Identify which cell holds the provided text, then report its (X, Y) central coordinate. 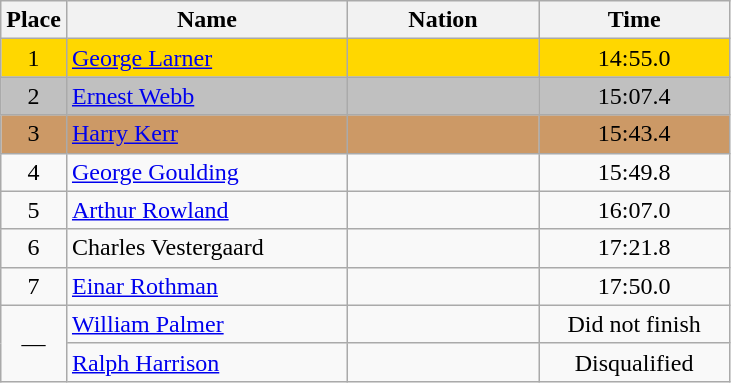
17:21.8 (634, 248)
Ernest Webb (206, 96)
George Larner (206, 58)
14:55.0 (634, 58)
George Goulding (206, 172)
Arthur Rowland (206, 210)
Time (634, 20)
2 (34, 96)
Einar Rothman (206, 286)
Nation (444, 20)
4 (34, 172)
Harry Kerr (206, 134)
5 (34, 210)
Did not finish (634, 324)
William Palmer (206, 324)
Name (206, 20)
3 (34, 134)
16:07.0 (634, 210)
15:49.8 (634, 172)
1 (34, 58)
Place (34, 20)
7 (34, 286)
17:50.0 (634, 286)
Disqualified (634, 362)
Charles Vestergaard (206, 248)
— (34, 343)
Ralph Harrison (206, 362)
15:43.4 (634, 134)
15:07.4 (634, 96)
6 (34, 248)
